Locate the cell with the specified text and output its [x, y] center coordinate. 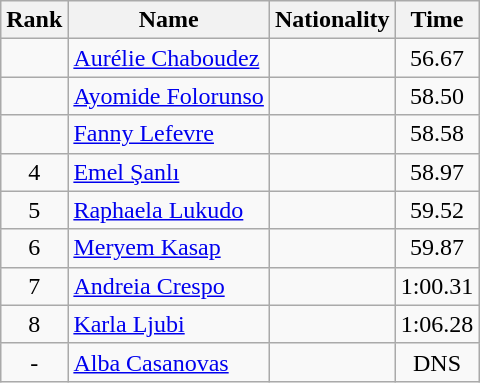
58.97 [437, 172]
1:06.28 [437, 324]
Name [169, 20]
6 [34, 248]
59.52 [437, 210]
59.87 [437, 248]
4 [34, 172]
Fanny Lefevre [169, 134]
56.67 [437, 58]
7 [34, 286]
DNS [437, 362]
Alba Casanovas [169, 362]
Aurélie Chaboudez [169, 58]
Time [437, 20]
58.50 [437, 96]
Ayomide Folorunso [169, 96]
58.58 [437, 134]
Emel Şanlı [169, 172]
Meryem Kasap [169, 248]
Raphaela Lukudo [169, 210]
Nationality [332, 20]
1:00.31 [437, 286]
- [34, 362]
8 [34, 324]
Karla Ljubi [169, 324]
5 [34, 210]
Rank [34, 20]
Andreia Crespo [169, 286]
